For the text-containing cell, return its midpoint in (X, Y) coordinate format. 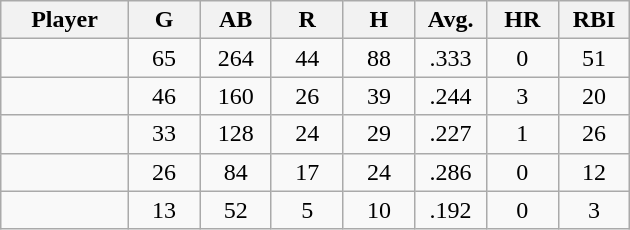
264 (236, 58)
G (164, 20)
1 (522, 134)
.244 (451, 96)
44 (307, 58)
5 (307, 210)
R (307, 20)
88 (379, 58)
13 (164, 210)
HR (522, 20)
160 (236, 96)
128 (236, 134)
.333 (451, 58)
65 (164, 58)
AB (236, 20)
29 (379, 134)
20 (594, 96)
39 (379, 96)
12 (594, 172)
.286 (451, 172)
.192 (451, 210)
Player (64, 20)
33 (164, 134)
10 (379, 210)
RBI (594, 20)
46 (164, 96)
84 (236, 172)
51 (594, 58)
17 (307, 172)
H (379, 20)
Avg. (451, 20)
52 (236, 210)
.227 (451, 134)
